From the cell containing the given text, extract its center point as (X, Y) coordinate. 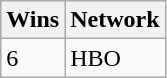
Wins (33, 20)
HBO (115, 58)
6 (33, 58)
Network (115, 20)
